Return the [x, y] coordinate for the center point of the cell that contains the specified text.  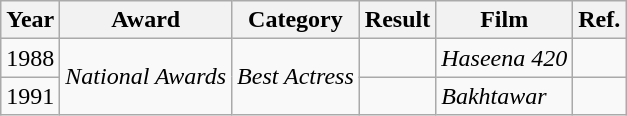
Category [296, 20]
Best Actress [296, 77]
Award [146, 20]
Result [397, 20]
National Awards [146, 77]
Film [504, 20]
Bakhtawar [504, 96]
1988 [30, 58]
Ref. [600, 20]
Haseena 420 [504, 58]
Year [30, 20]
1991 [30, 96]
